For the text-containing cell, return its midpoint in (x, y) coordinate format. 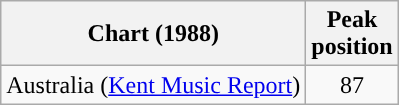
Peakposition (352, 34)
Australia (Kent Music Report) (154, 85)
Chart (1988) (154, 34)
87 (352, 85)
